Locate the cell with the specified text and output its (X, Y) center coordinate. 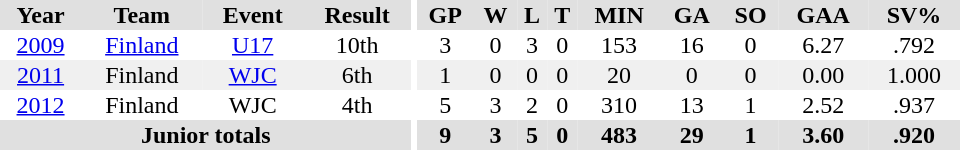
Team (142, 15)
GA (692, 15)
6th (358, 75)
.792 (914, 45)
3.60 (823, 135)
6.27 (823, 45)
U17 (253, 45)
SV% (914, 15)
.937 (914, 105)
483 (618, 135)
2.52 (823, 105)
Junior totals (206, 135)
9 (445, 135)
10th (358, 45)
13 (692, 105)
W (496, 15)
2009 (40, 45)
16 (692, 45)
Result (358, 15)
T (562, 15)
2012 (40, 105)
MIN (618, 15)
L (532, 15)
29 (692, 135)
2 (532, 105)
SO (751, 15)
2011 (40, 75)
GAA (823, 15)
310 (618, 105)
1.000 (914, 75)
153 (618, 45)
GP (445, 15)
Year (40, 15)
Event (253, 15)
4th (358, 105)
0.00 (823, 75)
.920 (914, 135)
20 (618, 75)
